Search for the cell housing the specified text and yield its [X, Y] center coordinate. 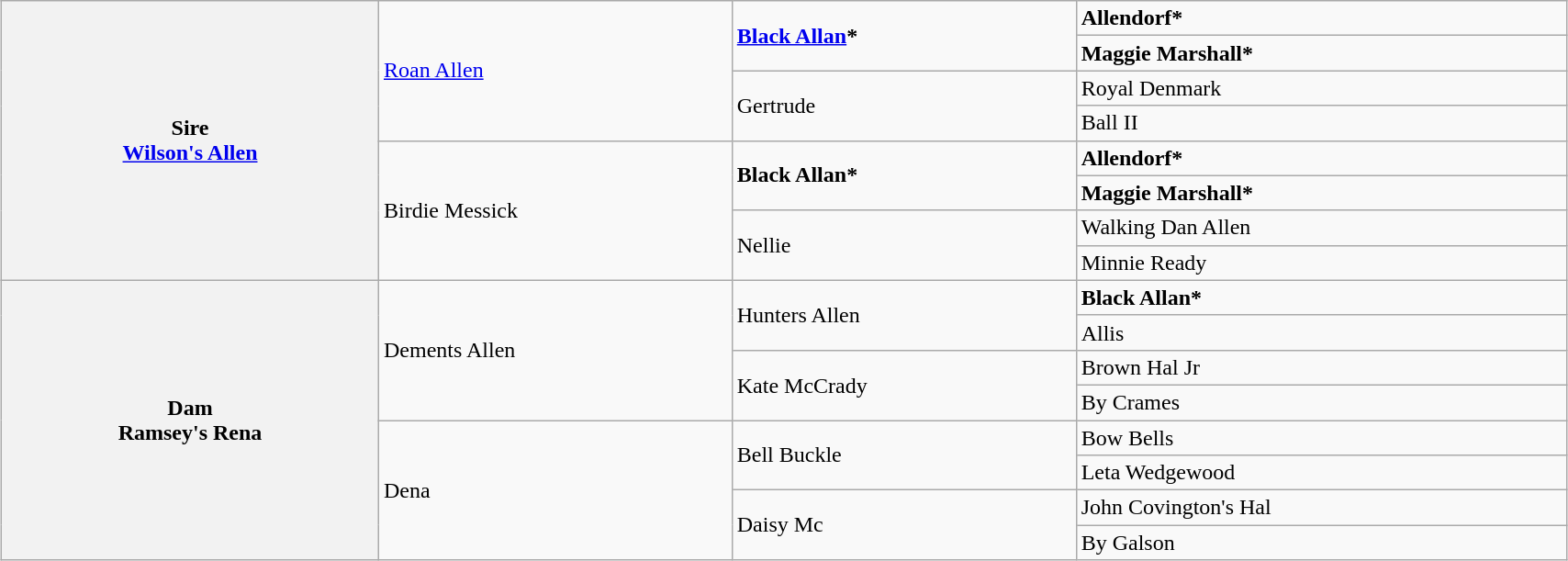
Walking Dan Allen [1321, 228]
Nellie [903, 245]
SireWilson's Allen [191, 140]
DamRamsey's Rena [191, 420]
Royal Denmark [1321, 88]
Leta Wedgewood [1321, 473]
Minnie Ready [1321, 263]
Allis [1321, 332]
Dena [554, 490]
By Galson [1321, 543]
Bell Buckle [903, 455]
Bow Bells [1321, 438]
Hunters Allen [903, 315]
Gertrude [903, 106]
Dements Allen [554, 350]
Roan Allen [554, 71]
Kate McCrady [903, 385]
John Covington's Hal [1321, 508]
By Crames [1321, 402]
Ball II [1321, 123]
Birdie Messick [554, 210]
Daisy Mc [903, 525]
Brown Hal Jr [1321, 367]
